From the cell containing the given text, extract its center point as [x, y] coordinate. 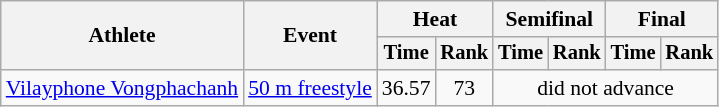
Athlete [122, 36]
Final [662, 19]
did not advance [606, 88]
Semifinal [549, 19]
Event [310, 36]
36.57 [406, 88]
73 [465, 88]
50 m freestyle [310, 88]
Heat [435, 19]
Vilayphone Vongphachanh [122, 88]
